Extract the [x, y] coordinate from the center of the cell holding the provided text.  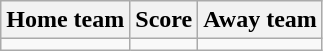
Home team [66, 20]
Score [164, 20]
Away team [260, 20]
